Provide the [x, y] coordinate of the cell's center where the given text is located.  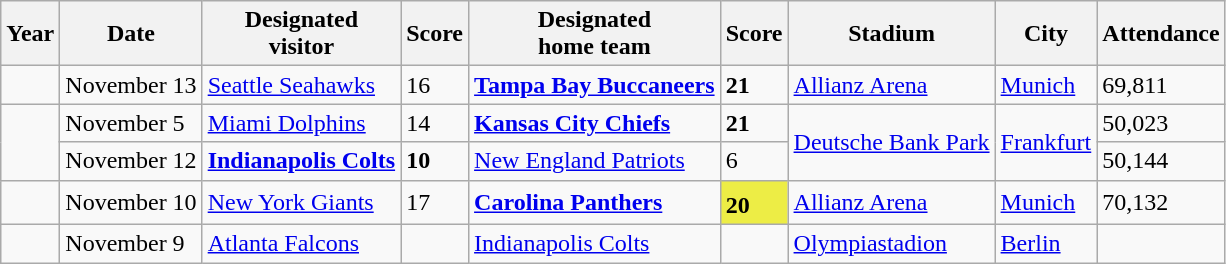
20 [754, 202]
50,023 [1161, 123]
Designatedhome team [595, 34]
Berlin [1046, 244]
November 5 [131, 123]
Stadium [892, 34]
New York Giants [301, 202]
City [1046, 34]
69,811 [1161, 85]
10 [435, 161]
November 9 [131, 244]
November 13 [131, 85]
Frankfurt [1046, 142]
Tampa Bay Buccaneers [595, 85]
50,144 [1161, 161]
Olympiastadion [892, 244]
Miami Dolphins [301, 123]
Year [30, 34]
Kansas City Chiefs [595, 123]
17 [435, 202]
6 [754, 161]
14 [435, 123]
Designatedvisitor [301, 34]
16 [435, 85]
Seattle Seahawks [301, 85]
Attendance [1161, 34]
Carolina Panthers [595, 202]
November 12 [131, 161]
Date [131, 34]
November 10 [131, 202]
New England Patriots [595, 161]
Deutsche Bank Park [892, 142]
Atlanta Falcons [301, 244]
70,132 [1161, 202]
